Locate the cell with the specified text and output its [x, y] center coordinate. 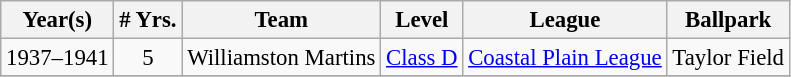
Coastal Plain League [565, 58]
League [565, 20]
Ballpark [728, 20]
1937–1941 [58, 58]
5 [148, 58]
Team [282, 20]
Williamston Martins [282, 58]
Taylor Field [728, 58]
Class D [422, 58]
Year(s) [58, 20]
Level [422, 20]
# Yrs. [148, 20]
